Identify which cell holds the provided text, then report its [x, y] central coordinate. 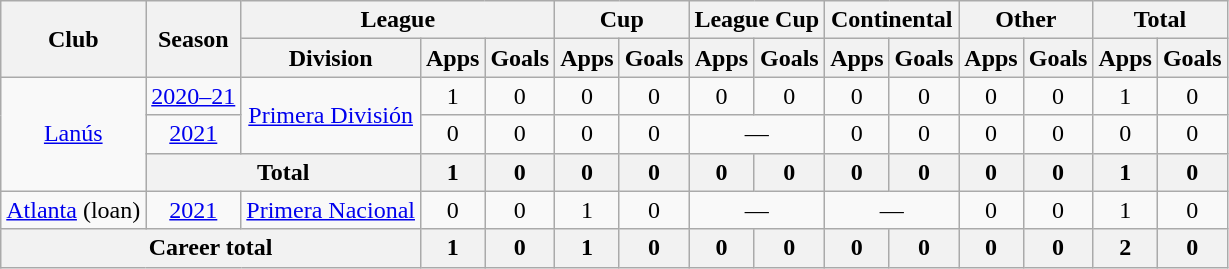
League [398, 20]
Season [194, 39]
2020–21 [194, 96]
2 [1125, 248]
Continental [892, 20]
Division [331, 58]
Career total [211, 248]
Primera División [331, 115]
Other [1026, 20]
Atlanta (loan) [74, 210]
Primera Nacional [331, 210]
Club [74, 39]
Lanús [74, 134]
League Cup [757, 20]
Cup [622, 20]
